Detect which cell encompasses the target text, then output its (x, y) center coordinate. 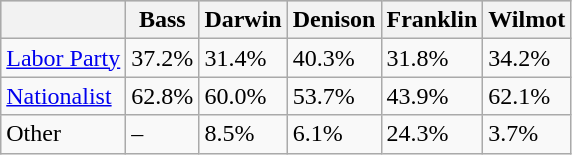
40.3% (334, 58)
8.5% (243, 134)
Bass (162, 20)
3.7% (527, 134)
Darwin (243, 20)
6.1% (334, 134)
31.4% (243, 58)
– (162, 134)
Labor Party (64, 58)
31.8% (432, 58)
37.2% (162, 58)
Wilmot (527, 20)
Franklin (432, 20)
53.7% (334, 96)
60.0% (243, 96)
Denison (334, 20)
62.8% (162, 96)
Other (64, 134)
24.3% (432, 134)
62.1% (527, 96)
Nationalist (64, 96)
43.9% (432, 96)
34.2% (527, 58)
